Search for the cell housing the specified text and yield its (x, y) center coordinate. 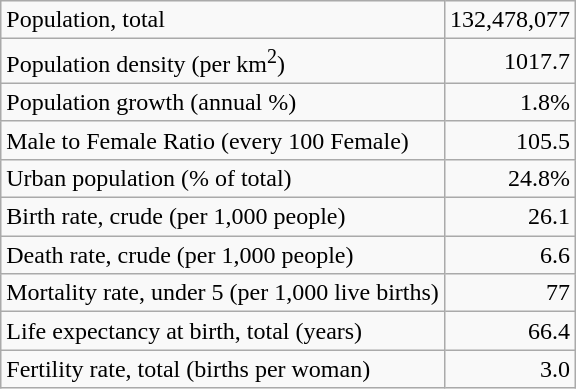
Fertility rate, total (births per woman) (223, 369)
Population growth (annual %) (223, 102)
Urban population (% of total) (223, 178)
Mortality rate, under 5 (per 1,000 live births) (223, 293)
6.6 (510, 255)
24.8% (510, 178)
132,478,077 (510, 20)
3.0 (510, 369)
26.1 (510, 217)
1017.7 (510, 62)
77 (510, 293)
Life expectancy at birth, total (years) (223, 331)
105.5 (510, 140)
Male to Female Ratio (every 100 Female) (223, 140)
66.4 (510, 331)
Birth rate, crude (per 1,000 people) (223, 217)
1.8% (510, 102)
Death rate, crude (per 1,000 people) (223, 255)
Population density (per km2) (223, 62)
Population, total (223, 20)
